Provide the (X, Y) coordinate of the cell's center where the given text is located.  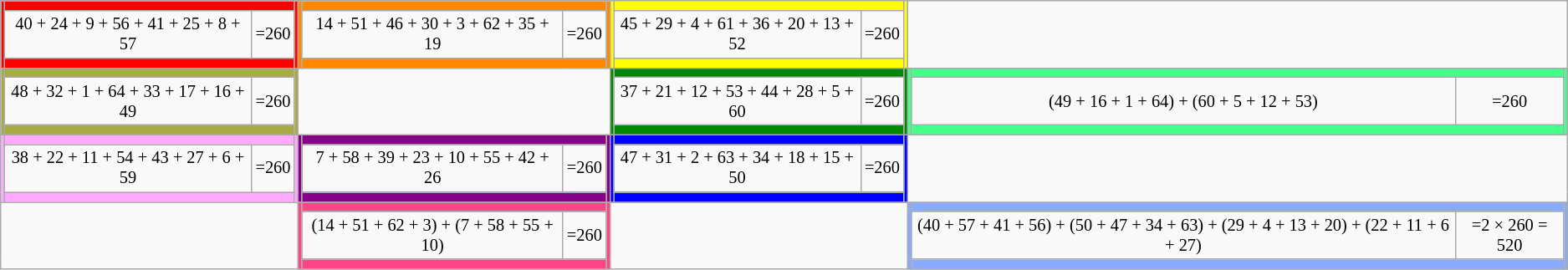
38 + 22 + 11 + 54 + 43 + 27 + 6 + 59 (127, 168)
14 + 51 + 46 + 30 + 3 + 62 + 35 + 19 (432, 34)
47 + 31 + 2 + 63 + 34 + 18 + 15 + 50 (738, 168)
37 + 21 + 12 + 53 + 44 + 28 + 5 + 60 (738, 101)
7 + 58 + 39 + 23 + 10 + 55 + 42 + 26 (432, 168)
(40 + 57 + 41 + 56) + (50 + 47 + 34 + 63) + (29 + 4 + 13 + 20) + (22 + 11 + 6 + 27) (1183, 235)
=2 × 260 = 520 (1509, 235)
40 + 24 + 9 + 56 + 41 + 25 + 8 + 57 (127, 34)
(14 + 51 + 62 + 3) + (7 + 58 + 55 + 10) (432, 235)
45 + 29 + 4 + 61 + 36 + 20 + 13 + 52 (738, 34)
48 + 32 + 1 + 64 + 33 + 17 + 16 + 49 (127, 101)
(49 + 16 + 1 + 64) + (60 + 5 + 12 + 53) (1183, 101)
